Determine the [X, Y] coordinate at the center of the cell enclosing the given text.  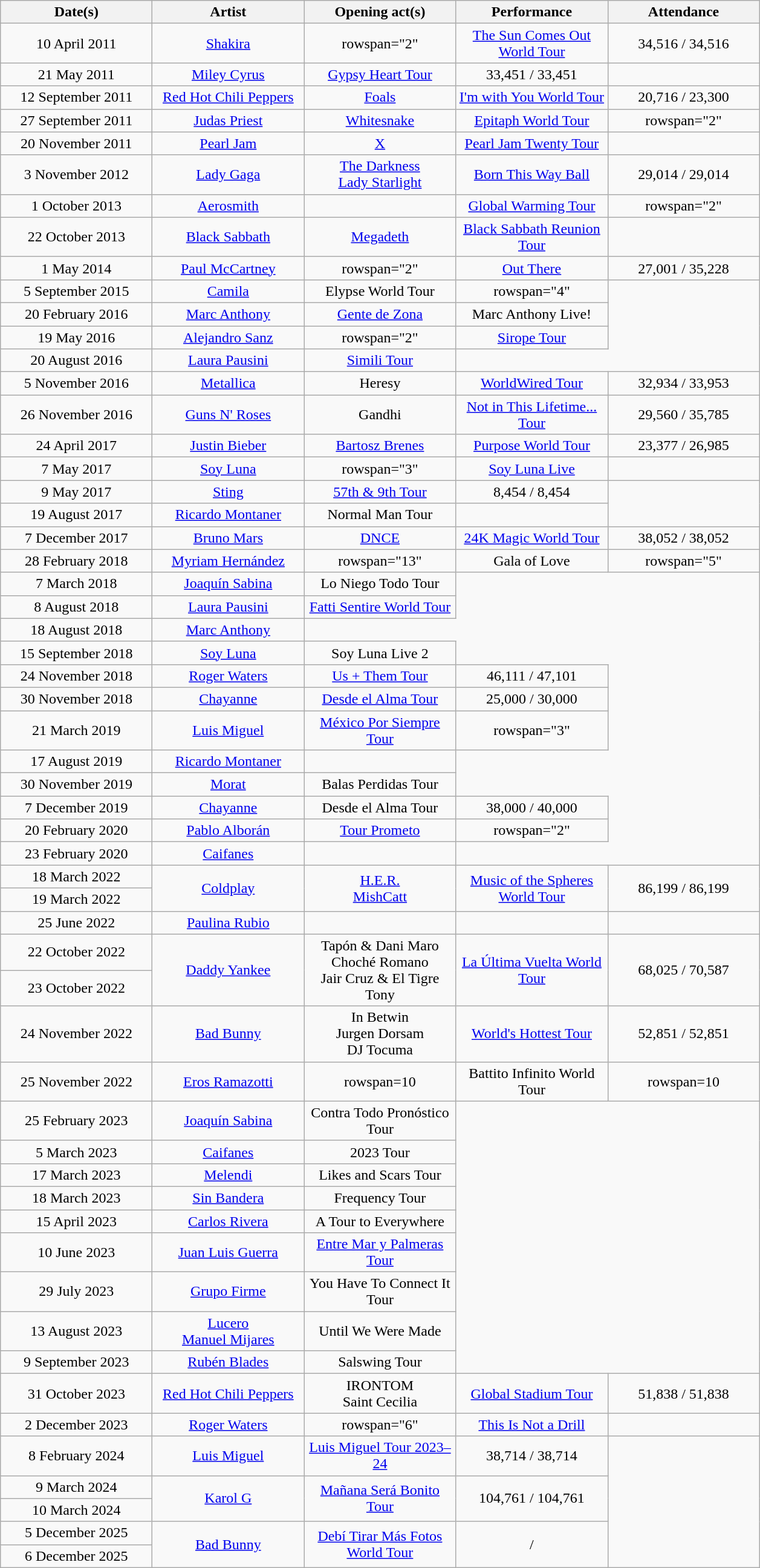
Tapón & Dani MaroChoché RomanoJair Cruz & El Tigre Tony [380, 970]
rowspan="6" [380, 1425]
21 March 2019 [76, 730]
Luis Miguel Tour 2023–24 [380, 1455]
Normal Man Tour [380, 515]
Paulina Rubio [229, 923]
Black Sabbath Reunion Tour [532, 237]
13 August 2023 [76, 1331]
51,838 / 51,838 [683, 1394]
Juan Luis Guerra [229, 1252]
Lady Gaga [229, 174]
20 February 2016 [76, 314]
31 October 2023 [76, 1394]
Date(s) [76, 12]
Born This Way Ball [532, 174]
8 August 2018 [76, 607]
25,000 / 30,000 [532, 699]
Us + Them Tour [380, 676]
Fatti Sentire World Tour [380, 607]
Sting [229, 492]
22 October 2013 [76, 237]
21 May 2011 [76, 74]
20 August 2016 [76, 361]
In BetwinJurgen DorsamDJ Tocuma [380, 1034]
8 February 2024 [76, 1455]
Salswing Tour [380, 1362]
Sin Bandera [229, 1198]
Aerosmith [229, 206]
/ [532, 1544]
Marc Anthony Live! [532, 314]
25 February 2023 [76, 1120]
Pearl Jam Twenty Tour [532, 143]
Artist [229, 12]
24K Magic World Tour [532, 538]
5 September 2015 [76, 291]
104,761 / 104,761 [532, 1498]
Until We Were Made [380, 1331]
World's Hottest Tour [532, 1034]
Paul McCartney [229, 268]
Camila [229, 291]
Black Sabbath [229, 237]
Elypse World Tour [380, 291]
WorldWired Tour [532, 384]
Justin Bieber [229, 446]
23,377 / 26,985 [683, 446]
Alejandro Sanz [229, 337]
34,516 / 34,516 [683, 44]
24 April 2017 [76, 446]
Likes and Scars Tour [380, 1175]
Whitesnake [380, 120]
15 September 2018 [76, 653]
24 November 2022 [76, 1034]
2023 Tour [380, 1152]
Megadeth [380, 237]
Rubén Blades [229, 1362]
Music of the Spheres World Tour [532, 888]
Daddy Yankee [229, 970]
3 November 2012 [76, 174]
25 June 2022 [76, 923]
Bartosz Brenes [380, 446]
Global Stadium Tour [532, 1394]
rowspan="13" [380, 561]
Miley Cyrus [229, 74]
38,000 / 40,000 [532, 808]
Mañana Será Bonito Tour [380, 1498]
Entre Mar y Palmeras Tour [380, 1252]
Gente de Zona [380, 314]
Purpose World Tour [532, 446]
10 June 2023 [76, 1252]
Lo Niego Todo Tour [380, 584]
26 November 2016 [76, 415]
18 March 2022 [76, 877]
Coldplay [229, 888]
LuceroManuel Mijares [229, 1331]
27 September 2011 [76, 120]
Melendi [229, 1175]
Myriam Hernández [229, 561]
7 March 2018 [76, 584]
México Por Siempre Tour [380, 730]
Foals [380, 97]
Gandhi [380, 415]
86,199 / 86,199 [683, 888]
Morat [229, 785]
10 March 2024 [76, 1510]
Shakira [229, 44]
Heresy [380, 384]
Contra Todo Pronóstico Tour [380, 1120]
Debí Tirar Más Fotos World Tour [380, 1544]
24 November 2018 [76, 676]
You Have To Connect It Tour [380, 1292]
Gala of Love [532, 561]
rowspan="5" [683, 561]
7 December 2019 [76, 808]
Carlos Rivera [229, 1221]
Bruno Mars [229, 538]
5 March 2023 [76, 1152]
Simili Tour [380, 361]
9 March 2024 [76, 1487]
19 March 2022 [76, 900]
Soy Luna Live 2 [380, 653]
22 October 2022 [76, 952]
Opening act(s) [380, 12]
9 September 2023 [76, 1362]
Grupo Firme [229, 1292]
46,111 / 47,101 [532, 676]
Guns N' Roses [229, 415]
27,001 / 35,228 [683, 268]
2 December 2023 [76, 1425]
The Sun Comes Out World Tour [532, 44]
1 May 2014 [76, 268]
Out There [532, 268]
Pablo Alborán [229, 831]
29,560 / 35,785 [683, 415]
5 November 2016 [76, 384]
12 September 2011 [76, 97]
7 May 2017 [76, 469]
Karol G [229, 1498]
Not in This Lifetime... Tour [532, 415]
Eros Ramazotti [229, 1082]
23 February 2020 [76, 854]
Judas Priest [229, 120]
5 December 2025 [76, 1533]
17 August 2019 [76, 762]
20 November 2011 [76, 143]
Attendance [683, 12]
Performance [532, 12]
20,716 / 23,300 [683, 97]
This Is Not a Drill [532, 1425]
Balas Perdidas Tour [380, 785]
20 February 2020 [76, 831]
18 March 2023 [76, 1198]
10 April 2011 [76, 44]
6 December 2025 [76, 1556]
1 October 2013 [76, 206]
The DarknessLady Starlight [380, 174]
57th & 9th Tour [380, 492]
32,934 / 33,953 [683, 384]
38,052 / 38,052 [683, 538]
19 August 2017 [76, 515]
15 April 2023 [76, 1221]
19 May 2016 [76, 337]
30 November 2018 [76, 699]
18 August 2018 [76, 630]
X [380, 143]
Pearl Jam [229, 143]
Sirope Tour [532, 337]
DNCE [380, 538]
29,014 / 29,014 [683, 174]
8,454 / 8,454 [532, 492]
Tour Prometo [380, 831]
A Tour to Everywhere [380, 1221]
La Última Vuelta World Tour [532, 970]
30 November 2019 [76, 785]
Battito Infinito World Tour [532, 1082]
9 May 2017 [76, 492]
Epitaph World Tour [532, 120]
Gypsy Heart Tour [380, 74]
25 November 2022 [76, 1082]
IRONTOMSaint Cecilia [380, 1394]
23 October 2022 [76, 988]
H.E.R.MishCatt [380, 888]
Global Warming Tour [532, 206]
68,025 / 70,587 [683, 970]
38,714 / 38,714 [532, 1455]
29 July 2023 [76, 1292]
Frequency Tour [380, 1198]
33,451 / 33,451 [532, 74]
17 March 2023 [76, 1175]
I'm with You World Tour [532, 97]
52,851 / 52,851 [683, 1034]
28 February 2018 [76, 561]
Metallica [229, 384]
Soy Luna Live [532, 469]
rowspan="4" [532, 291]
7 December 2017 [76, 538]
